For the text-containing cell, return its midpoint in [x, y] coordinate format. 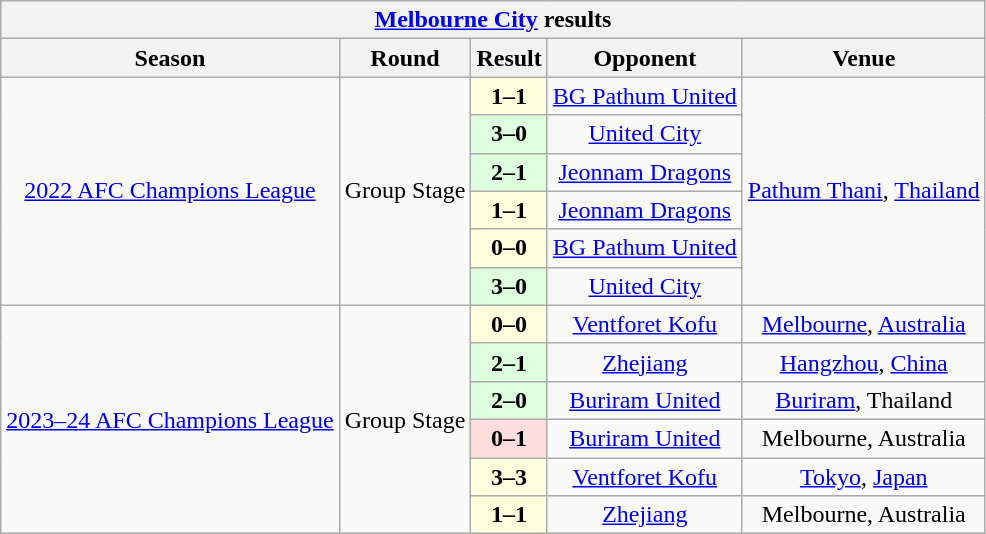
Season [170, 58]
Tokyo, Japan [864, 477]
Pathum Thani, Thailand [864, 191]
2023–24 AFC Champions League [170, 419]
Hangzhou, China [864, 362]
2–0 [509, 400]
2022 AFC Champions League [170, 191]
Buriram, Thailand [864, 400]
Result [509, 58]
Melbourne City results [493, 20]
Opponent [644, 58]
0–1 [509, 438]
Round [405, 58]
3–3 [509, 477]
Venue [864, 58]
